Detect which cell encompasses the target text, then output its (x, y) center coordinate. 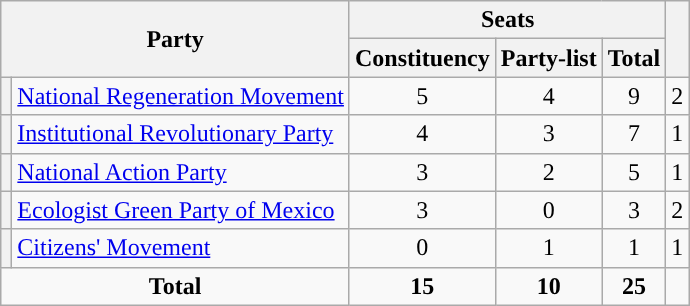
25 (634, 286)
Ecologist Green Party of Mexico (181, 210)
Party-list (548, 58)
Seats (507, 20)
15 (422, 286)
National Regeneration Movement (181, 96)
9 (634, 96)
Institutional Revolutionary Party (181, 134)
10 (548, 286)
7 (634, 134)
Citizens' Movement (181, 248)
Constituency (422, 58)
Party (176, 39)
National Action Party (181, 172)
